Find where the given text appears and provide that cell's center as [x, y] coordinate. 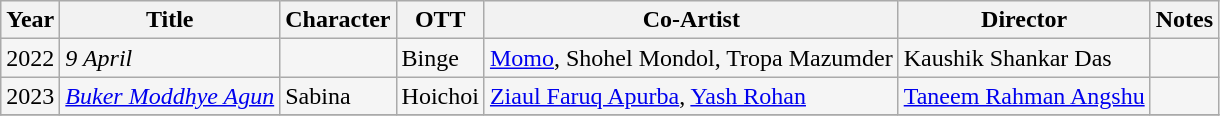
Taneem Rahman Angshu [1024, 96]
Sabina [338, 96]
9 April [170, 58]
2022 [30, 58]
2023 [30, 96]
Co-Artist [691, 20]
Notes [1184, 20]
OTT [440, 20]
Binge [440, 58]
Year [30, 20]
Director [1024, 20]
Hoichoi [440, 96]
Kaushik Shankar Das [1024, 58]
Momo, Shohel Mondol, Tropa Mazumder [691, 58]
Buker Moddhye Agun [170, 96]
Character [338, 20]
Ziaul Faruq Apurba, Yash Rohan [691, 96]
Title [170, 20]
